Return [X, Y] of the center of cell containing provided text 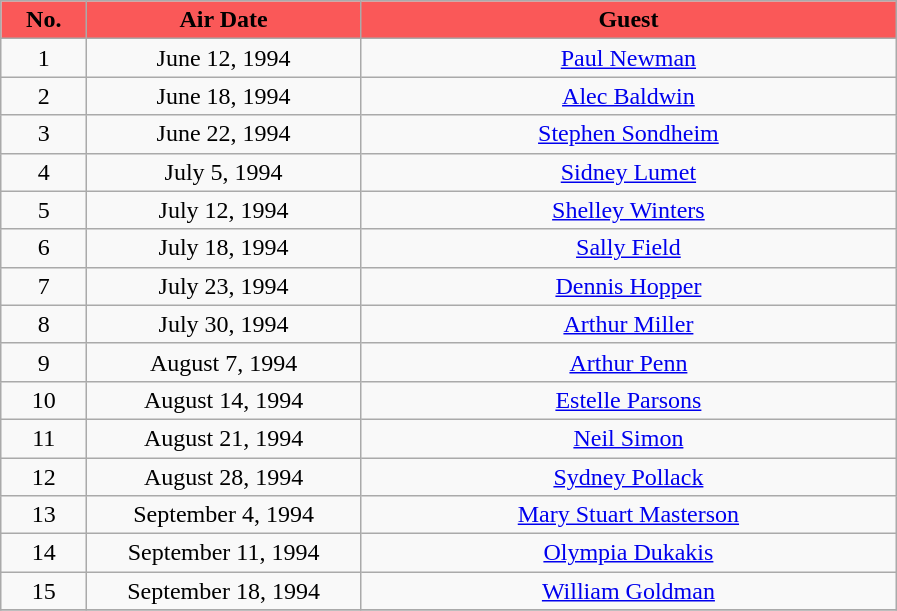
July 12, 1994 [224, 210]
William Goldman [628, 591]
Mary Stuart Masterson [628, 515]
3 [44, 134]
Neil Simon [628, 438]
June 22, 1994 [224, 134]
11 [44, 438]
5 [44, 210]
7 [44, 286]
July 18, 1994 [224, 248]
Dennis Hopper [628, 286]
August 28, 1994 [224, 477]
Arthur Penn [628, 362]
Sidney Lumet [628, 172]
2 [44, 96]
10 [44, 400]
14 [44, 553]
Olympia Dukakis [628, 553]
Arthur Miller [628, 324]
Air Date [224, 20]
Sydney Pollack [628, 477]
12 [44, 477]
Stephen Sondheim [628, 134]
July 5, 1994 [224, 172]
August 21, 1994 [224, 438]
September 4, 1994 [224, 515]
June 12, 1994 [224, 58]
13 [44, 515]
Shelley Winters [628, 210]
July 30, 1994 [224, 324]
August 7, 1994 [224, 362]
Alec Baldwin [628, 96]
July 23, 1994 [224, 286]
4 [44, 172]
9 [44, 362]
June 18, 1994 [224, 96]
Guest [628, 20]
No. [44, 20]
8 [44, 324]
September 11, 1994 [224, 553]
15 [44, 591]
6 [44, 248]
August 14, 1994 [224, 400]
Paul Newman [628, 58]
September 18, 1994 [224, 591]
Estelle Parsons [628, 400]
Sally Field [628, 248]
1 [44, 58]
